Search for the cell housing the specified text and yield its [X, Y] center coordinate. 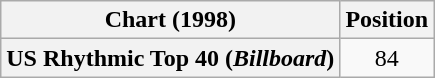
Position [387, 20]
Chart (1998) [170, 20]
US Rhythmic Top 40 (Billboard) [170, 58]
84 [387, 58]
